Search for the cell housing the specified text and yield its (X, Y) center coordinate. 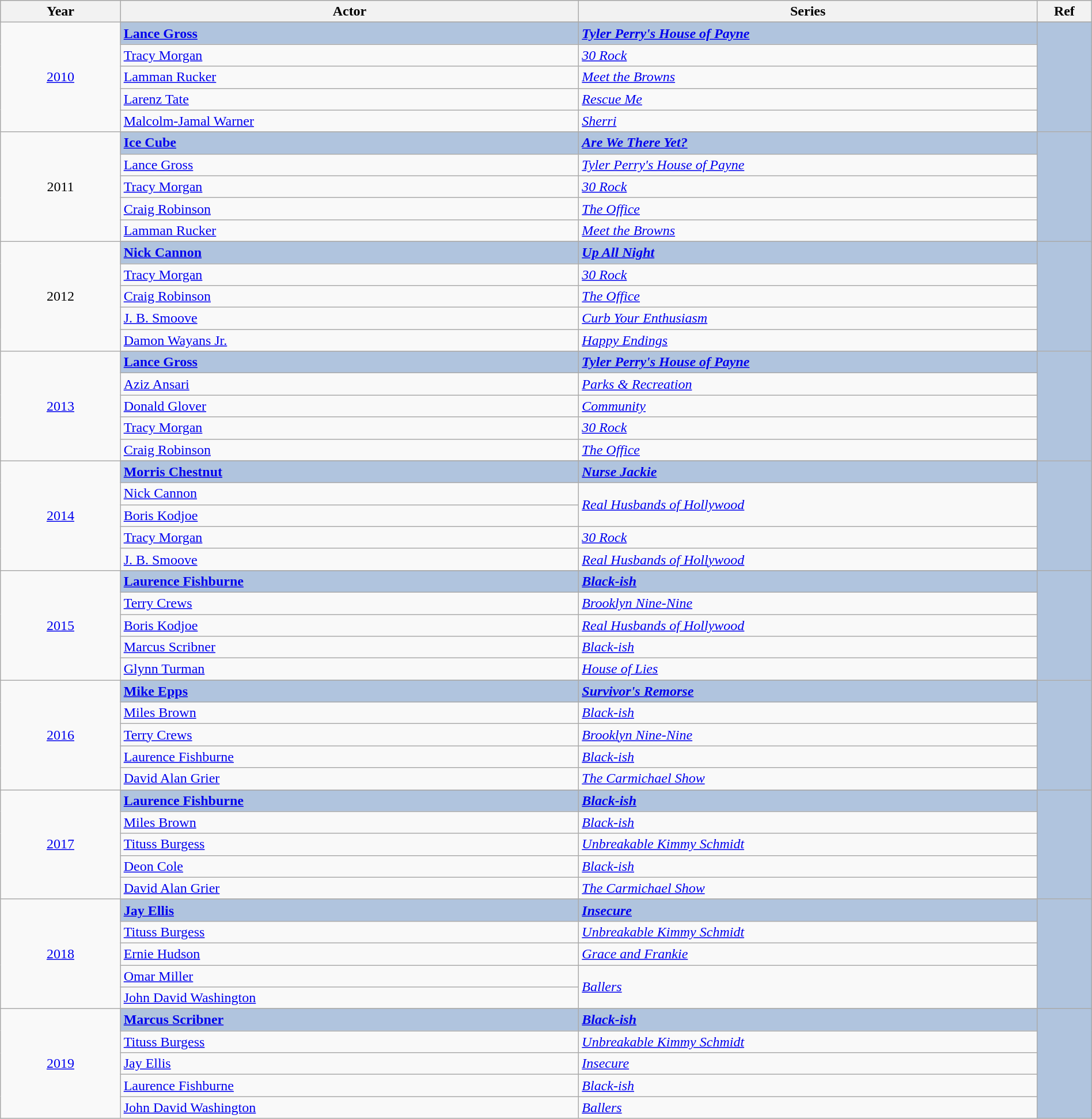
Nurse Jackie (808, 472)
Aziz Ansari (350, 384)
2018 (60, 954)
Sherri (808, 121)
Actor (350, 12)
Malcolm-Jamal Warner (350, 121)
2015 (60, 625)
2010 (60, 77)
2017 (60, 844)
Are We There Yet? (808, 143)
Parks & Recreation (808, 384)
House of Lies (808, 669)
Community (808, 406)
Mike Epps (350, 691)
Rescue Me (808, 99)
Deon Cole (350, 866)
Morris Chestnut (350, 472)
Larenz Tate (350, 99)
Survivor's Remorse (808, 691)
Ice Cube (350, 143)
2014 (60, 515)
Curb Your Enthusiasm (808, 318)
Grace and Frankie (808, 954)
2019 (60, 1064)
Glynn Turman (350, 669)
2012 (60, 296)
Damon Wayans Jr. (350, 340)
Up All Night (808, 252)
Series (808, 12)
Happy Endings (808, 340)
Donald Glover (350, 406)
Year (60, 12)
Ref (1064, 12)
Omar Miller (350, 976)
2011 (60, 187)
2013 (60, 406)
2016 (60, 735)
Ernie Hudson (350, 954)
